Identify which cell holds the provided text, then report its [X, Y] central coordinate. 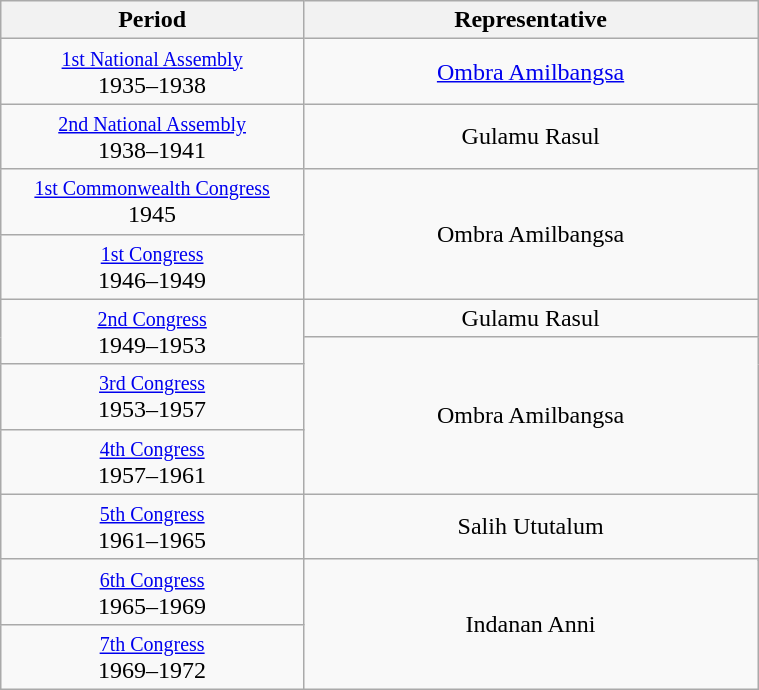
Period [152, 20]
6th Congress1965–1969 [152, 592]
Salih Ututalum [530, 526]
7th Congress1969–1972 [152, 656]
4th Congress1957–1961 [152, 462]
Representative [530, 20]
1st Commonwealth Congress1945 [152, 202]
2nd National Assembly1938–1941 [152, 136]
Indanan Anni [530, 624]
1st National Assembly1935–1938 [152, 72]
2nd Congress1949–1953 [152, 332]
5th Congress1961–1965 [152, 526]
3rd Congress1953–1957 [152, 396]
1st Congress1946–1949 [152, 266]
